Detect which cell encompasses the target text, then output its [X, Y] center coordinate. 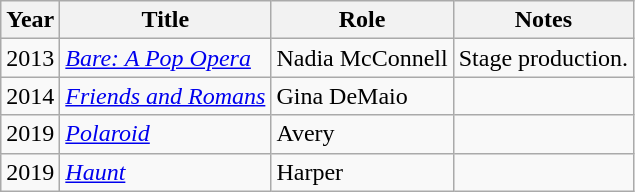
Nadia McConnell [362, 58]
Year [30, 20]
Role [362, 20]
Polaroid [166, 134]
Avery [362, 134]
Gina DeMaio [362, 96]
Haunt [166, 172]
2013 [30, 58]
Harper [362, 172]
Notes [543, 20]
Stage production. [543, 58]
Friends and Romans [166, 96]
2014 [30, 96]
Title [166, 20]
Bare: A Pop Opera [166, 58]
